Find where the given text appears and provide that cell's center as [X, Y] coordinate. 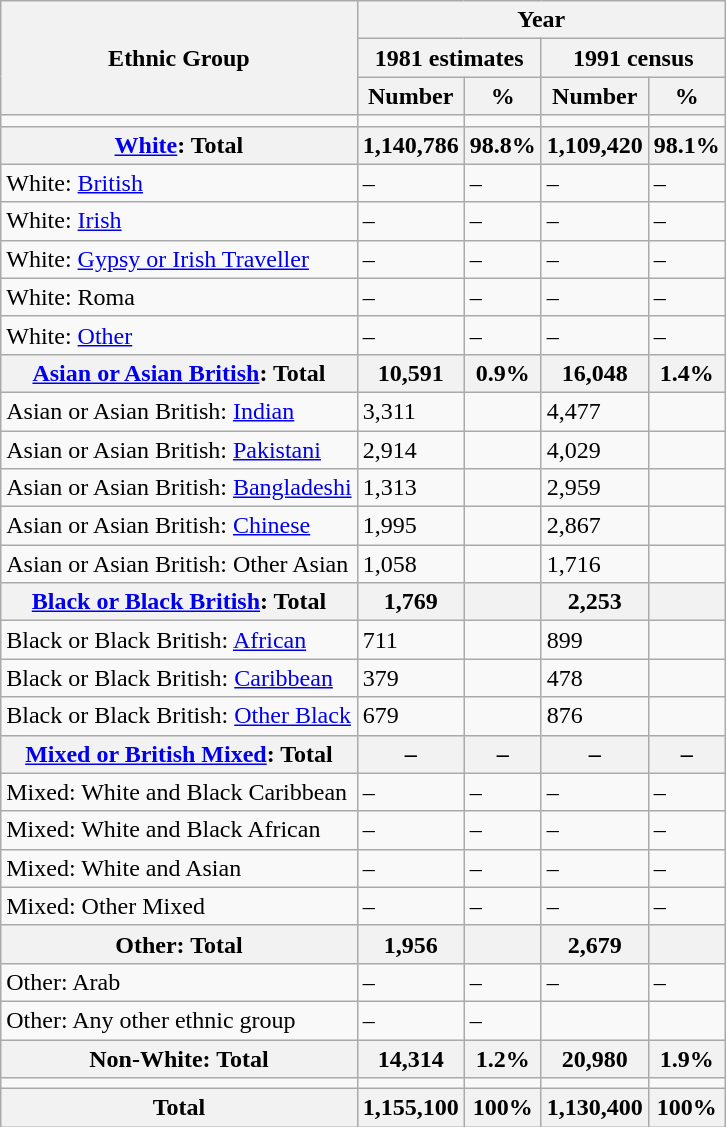
1,155,100 [410, 1108]
876 [594, 716]
16,048 [594, 373]
Asian or Asian British: Bangladeshi [179, 488]
Other: Any other ethnic group [179, 1020]
3,311 [410, 411]
2,914 [410, 449]
Asian or Asian British: Indian [179, 411]
White: British [179, 183]
1,995 [410, 526]
White: Irish [179, 221]
Black or Black British: Total [179, 602]
379 [410, 678]
0.9% [502, 373]
White: Roma [179, 297]
White: Other [179, 335]
Mixed: Other Mixed [179, 906]
1,058 [410, 564]
1,313 [410, 488]
98.8% [502, 145]
Total [179, 1108]
Asian or Asian British: Chinese [179, 526]
White: Total [179, 145]
Other: Arab [179, 982]
1.9% [686, 1059]
10,591 [410, 373]
98.1% [686, 145]
4,029 [594, 449]
1,140,786 [410, 145]
Black or Black British: African [179, 640]
4,477 [594, 411]
Asian or Asian British: Other Asian [179, 564]
White: Gypsy or Irish Traveller [179, 259]
711 [410, 640]
Mixed or British Mixed: Total [179, 754]
Ethnic Group [179, 58]
1,716 [594, 564]
679 [410, 716]
2,679 [594, 944]
Mixed: White and Asian [179, 868]
899 [594, 640]
Other: Total [179, 944]
1.2% [502, 1059]
Asian or Asian British: Total [179, 373]
2,253 [594, 602]
478 [594, 678]
20,980 [594, 1059]
1,109,420 [594, 145]
2,959 [594, 488]
14,314 [410, 1059]
Year [541, 20]
1,769 [410, 602]
1981 estimates [449, 58]
Asian or Asian British: Pakistani [179, 449]
Black or Black British: Caribbean [179, 678]
Non-White: Total [179, 1059]
Black or Black British: Other Black [179, 716]
Mixed: White and Black Caribbean [179, 792]
Mixed: White and Black African [179, 830]
1,956 [410, 944]
1,130,400 [594, 1108]
1991 census [633, 58]
1.4% [686, 373]
2,867 [594, 526]
